For the text-containing cell, return its midpoint in (X, Y) coordinate format. 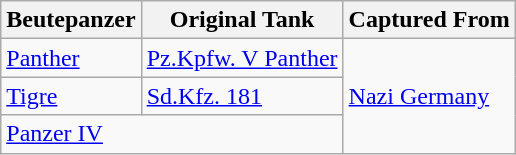
Original Tank (242, 20)
Tigre (71, 96)
Beutepanzer (71, 20)
Panther (71, 58)
Captured From (429, 20)
Panzer IV (172, 134)
Sd.Kfz. 181 (242, 96)
Pz.Kpfw. V Panther (242, 58)
Nazi Germany (429, 96)
